Find where the given text appears and provide that cell's center as (X, Y) coordinate. 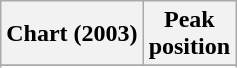
Peakposition (189, 34)
Chart (2003) (72, 34)
